Detect which cell encompasses the target text, then output its [X, Y] center coordinate. 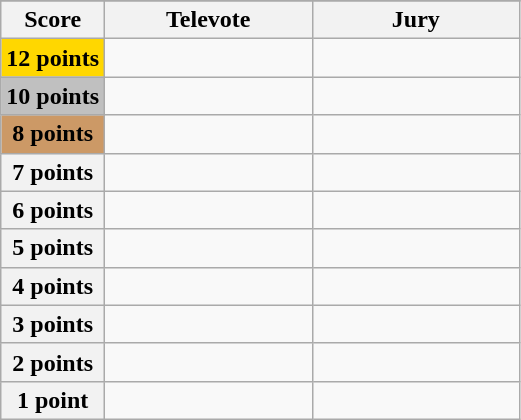
2 points [53, 362]
1 point [53, 400]
12 points [53, 58]
8 points [53, 134]
4 points [53, 286]
10 points [53, 96]
3 points [53, 324]
Televote [209, 20]
6 points [53, 210]
Score [53, 20]
7 points [53, 172]
5 points [53, 248]
Jury [416, 20]
